Capture the cell that displays the provided text and extract its [X, Y] central coordinate. 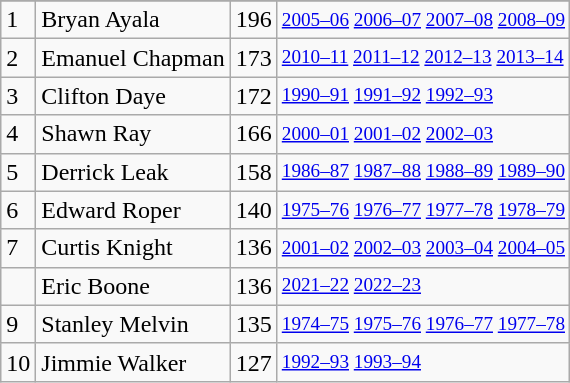
Curtis Knight [133, 248]
Derrick Leak [133, 172]
2021–22 2022–23 [423, 286]
2000–01 2001–02 2002–03 [423, 134]
172 [254, 96]
1990–91 1991–92 1992–93 [423, 96]
7 [18, 248]
Bryan Ayala [133, 20]
196 [254, 20]
5 [18, 172]
166 [254, 134]
10 [18, 362]
135 [254, 324]
1 [18, 20]
140 [254, 210]
3 [18, 96]
1975–76 1976–77 1977–78 1978–79 [423, 210]
173 [254, 58]
6 [18, 210]
Jimmie Walker [133, 362]
Emanuel Chapman [133, 58]
Clifton Daye [133, 96]
2001–02 2002–03 2003–04 2004–05 [423, 248]
2010–11 2011–12 2012–13 2013–14 [423, 58]
2 [18, 58]
Edward Roper [133, 210]
1974–75 1975–76 1976–77 1977–78 [423, 324]
Stanley Melvin [133, 324]
1992–93 1993–94 [423, 362]
4 [18, 134]
1986–87 1987–88 1988–89 1989–90 [423, 172]
9 [18, 324]
Eric Boone [133, 286]
127 [254, 362]
2005–06 2006–07 2007–08 2008–09 [423, 20]
158 [254, 172]
Shawn Ray [133, 134]
